Capture the cell that displays the provided text and extract its [X, Y] central coordinate. 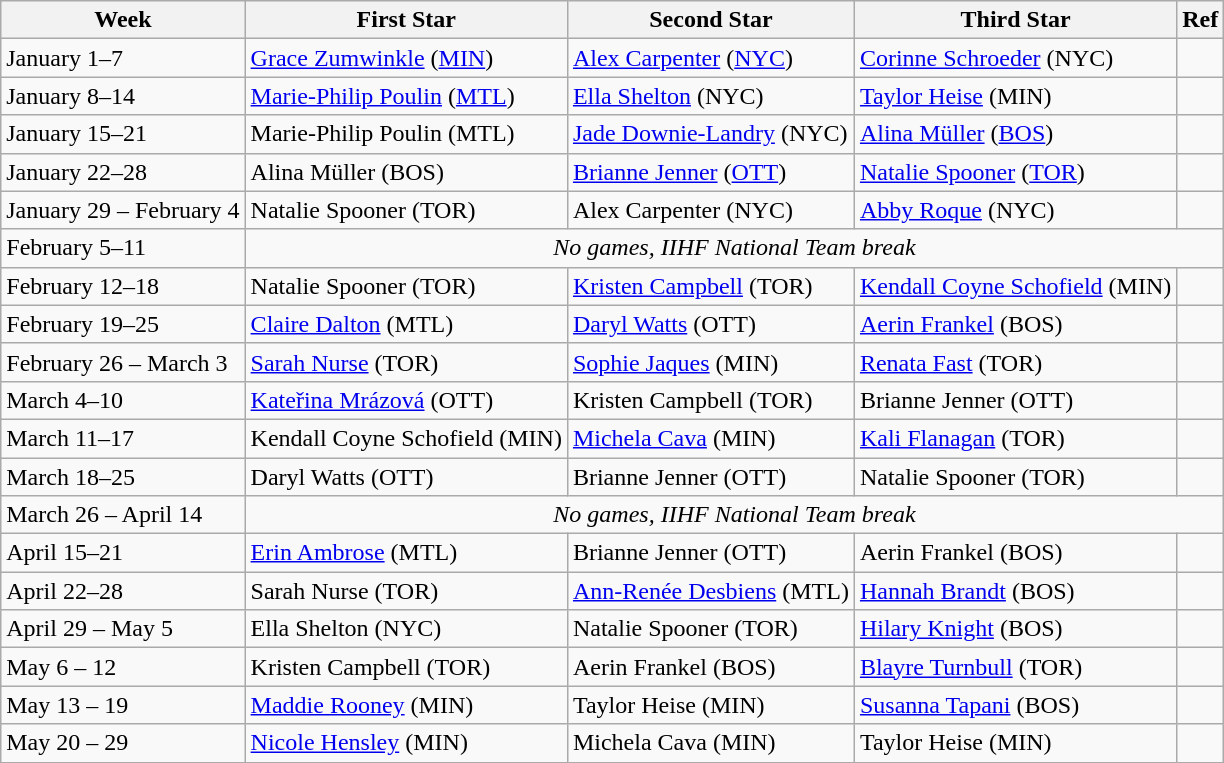
March 26 – April 14 [123, 515]
January 22–28 [123, 172]
May 13 – 19 [123, 705]
March 4–10 [123, 400]
Grace Zumwinkle (MIN) [406, 58]
Kali Flanagan (TOR) [1015, 438]
April 15–21 [123, 553]
First Star [406, 20]
May 6 – 12 [123, 667]
Maddie Rooney (MIN) [406, 705]
Ann-Renée Desbiens (MTL) [710, 591]
January 15–21 [123, 134]
February 19–25 [123, 324]
Renata Fast (TOR) [1015, 362]
Erin Ambrose (MTL) [406, 553]
April 22–28 [123, 591]
Sophie Jaques (MIN) [710, 362]
Corinne Schroeder (NYC) [1015, 58]
Hannah Brandt (BOS) [1015, 591]
Abby Roque (NYC) [1015, 210]
January 8–14 [123, 96]
February 12–18 [123, 286]
Second Star [710, 20]
Week [123, 20]
Ref [1200, 20]
Hilary Knight (BOS) [1015, 629]
January 1–7 [123, 58]
Jade Downie-Landry (NYC) [710, 134]
March 18–25 [123, 477]
January 29 – February 4 [123, 210]
Third Star [1015, 20]
Claire Dalton (MTL) [406, 324]
Susanna Tapani (BOS) [1015, 705]
Nicole Hensley (MIN) [406, 743]
February 5–11 [123, 248]
February 26 – March 3 [123, 362]
March 11–17 [123, 438]
Blayre Turnbull (TOR) [1015, 667]
April 29 – May 5 [123, 629]
May 20 – 29 [123, 743]
Kateřina Mrázová (OTT) [406, 400]
